For the text-containing cell, return its midpoint in [x, y] coordinate format. 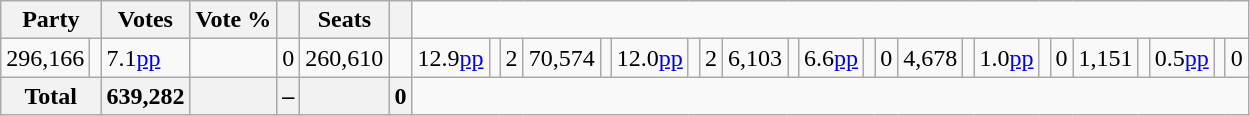
296,166 [46, 58]
70,574 [562, 58]
Votes [146, 20]
0.5pp [1182, 58]
6,103 [754, 58]
639,282 [146, 96]
Vote % [234, 20]
4,678 [930, 58]
Seats [344, 20]
7.1pp [146, 58]
1.0pp [1006, 58]
Party [51, 20]
Total [51, 96]
12.9pp [450, 58]
260,610 [344, 58]
6.6pp [832, 58]
– [288, 96]
1,151 [1106, 58]
12.0pp [650, 58]
